Detect which cell encompasses the target text, then output its [X, Y] center coordinate. 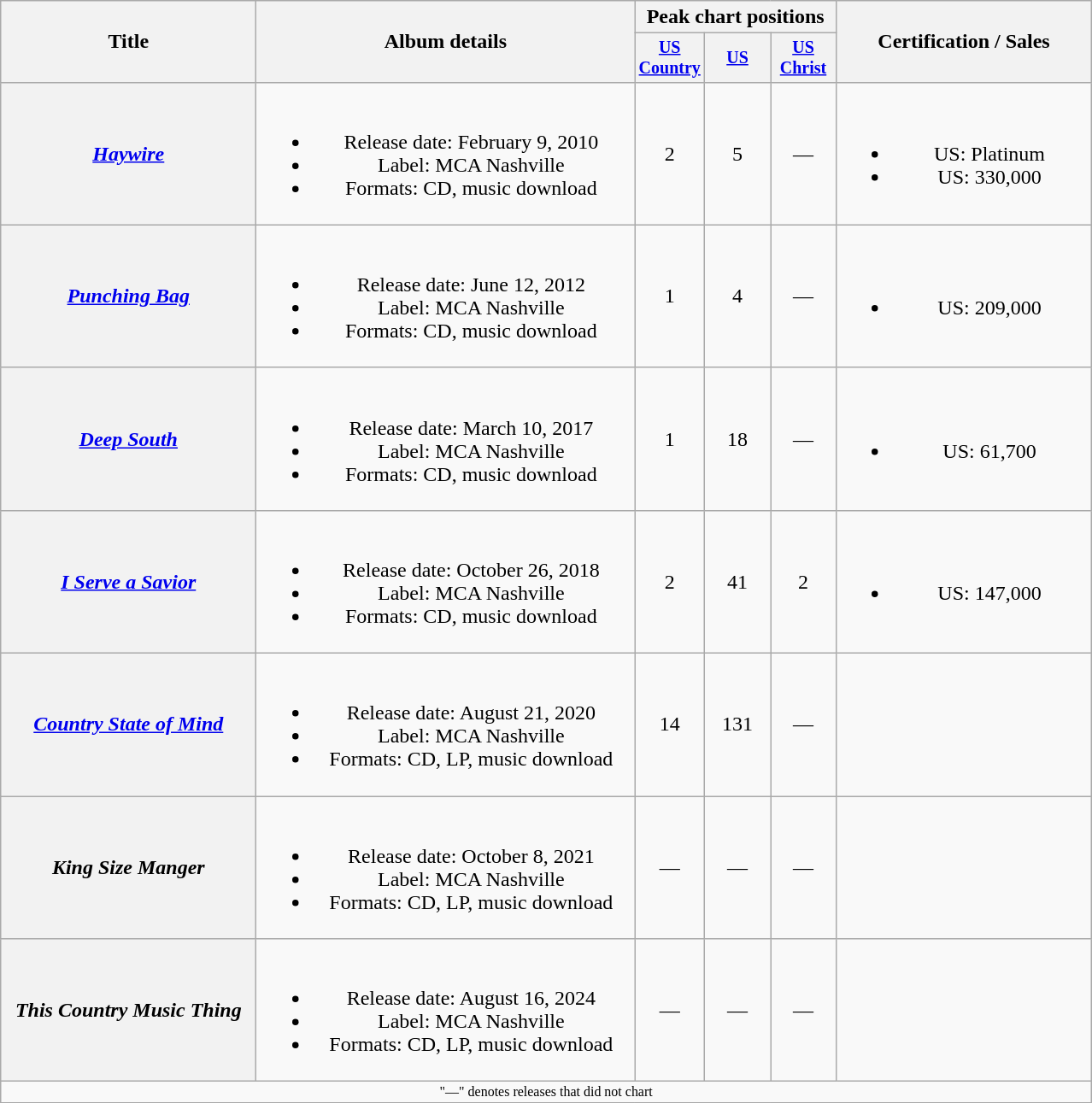
US Country [670, 58]
I Serve a Savior [128, 581]
131 [738, 725]
Country State of Mind [128, 725]
4 [738, 296]
Release date: August 16, 2024Label: MCA NashvilleFormats: CD, LP, music download [446, 1010]
US: 147,000 [964, 581]
14 [670, 725]
USChrist [803, 58]
Release date: March 10, 2017Label: MCA NashvilleFormats: CD, music download [446, 439]
US [738, 58]
41 [738, 581]
Release date: October 8, 2021Label: MCA NashvilleFormats: CD, LP, music download [446, 868]
US: 61,700 [964, 439]
Certification / Sales [964, 42]
Release date: August 21, 2020Label: MCA NashvilleFormats: CD, LP, music download [446, 725]
This Country Music Thing [128, 1010]
Album details [446, 42]
5 [738, 154]
US: PlatinumUS: 330,000 [964, 154]
Release date: June 12, 2012Label: MCA NashvilleFormats: CD, music download [446, 296]
"—" denotes releases that did not chart [547, 1092]
US: 209,000 [964, 296]
Haywire [128, 154]
King Size Manger [128, 868]
Punching Bag [128, 296]
Release date: October 26, 2018Label: MCA NashvilleFormats: CD, music download [446, 581]
Deep South [128, 439]
18 [738, 439]
Peak chart positions [736, 17]
Title [128, 42]
Release date: February 9, 2010Label: MCA NashvilleFormats: CD, music download [446, 154]
